Detect which cell encompasses the target text, then output its [X, Y] center coordinate. 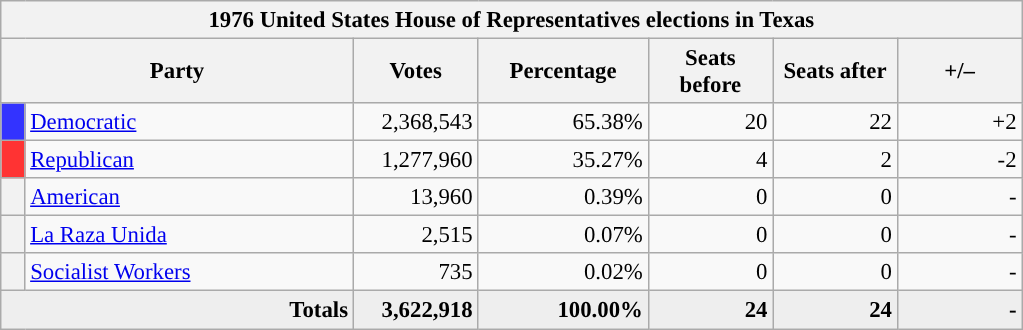
4 [710, 160]
22 [836, 122]
1,277,960 [416, 160]
+2 [960, 122]
1976 United States House of Representatives elections in Texas [512, 20]
Democratic [189, 122]
Percentage [563, 72]
Party [178, 72]
+/– [960, 72]
2,368,543 [416, 122]
Republican [189, 160]
100.00% [563, 310]
0.39% [563, 197]
-2 [960, 160]
13,960 [416, 197]
20 [710, 122]
65.38% [563, 122]
0.02% [563, 273]
0.07% [563, 235]
35.27% [563, 160]
Socialist Workers [189, 273]
Votes [416, 72]
Totals [178, 310]
2 [836, 160]
3,622,918 [416, 310]
La Raza Unida [189, 235]
Seats after [836, 72]
Seats before [710, 72]
735 [416, 273]
American [189, 197]
2,515 [416, 235]
